Scan for the cell matching the given text and deliver its (x, y) coordinate at center. 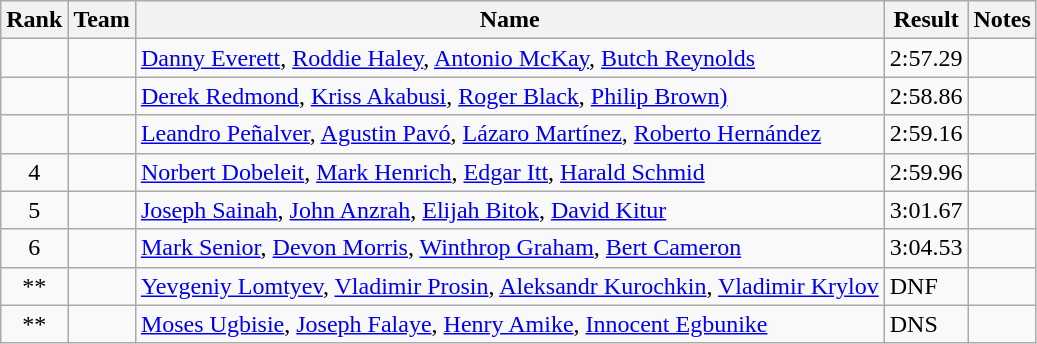
Mark Senior, Devon Morris, Winthrop Graham, Bert Cameron (510, 248)
3:01.67 (926, 210)
Norbert Dobeleit, Mark Henrich, Edgar Itt, Harald Schmid (510, 172)
2:57.29 (926, 58)
DNS (926, 324)
Derek Redmond, Kriss Akabusi, Roger Black, Philip Brown) (510, 96)
Name (510, 20)
3:04.53 (926, 248)
2:58.86 (926, 96)
Danny Everett, Roddie Haley, Antonio McKay, Butch Reynolds (510, 58)
Yevgeniy Lomtyev, Vladimir Prosin, Aleksandr Kurochkin, Vladimir Krylov (510, 286)
Leandro Peñalver, Agustin Pavó, Lázaro Martínez, Roberto Hernández (510, 134)
Moses Ugbisie, Joseph Falaye, Henry Amike, Innocent Egbunike (510, 324)
Rank (34, 20)
2:59.96 (926, 172)
Team (102, 20)
Notes (1002, 20)
6 (34, 248)
4 (34, 172)
Result (926, 20)
DNF (926, 286)
5 (34, 210)
Joseph Sainah, John Anzrah, Elijah Bitok, David Kitur (510, 210)
2:59.16 (926, 134)
